Return the (X, Y) coordinate for the center point of the cell that contains the specified text.  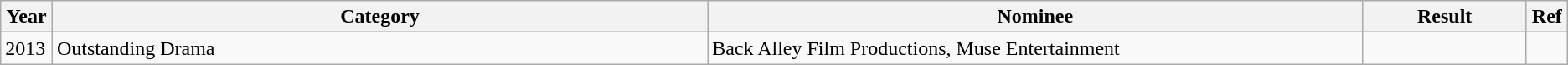
Category (379, 17)
Ref (1546, 17)
Nominee (1035, 17)
Result (1445, 17)
Back Alley Film Productions, Muse Entertainment (1035, 48)
Outstanding Drama (379, 48)
Year (27, 17)
2013 (27, 48)
